Determine the (x, y) coordinate at the center of the cell enclosing the given text.  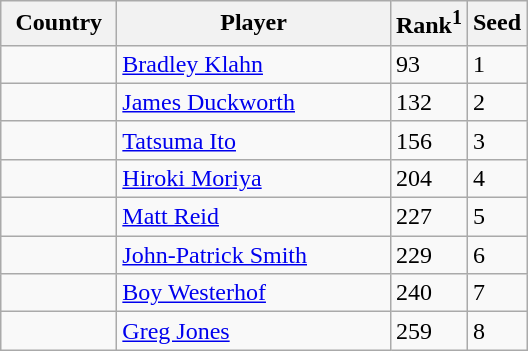
Country (59, 24)
240 (428, 293)
229 (428, 255)
Matt Reid (254, 217)
Hiroki Moriya (254, 178)
8 (496, 331)
Rank1 (428, 24)
132 (428, 102)
7 (496, 293)
156 (428, 140)
Tatsuma Ito (254, 140)
Seed (496, 24)
204 (428, 178)
4 (496, 178)
259 (428, 331)
6 (496, 255)
5 (496, 217)
2 (496, 102)
Boy Westerhof (254, 293)
Bradley Klahn (254, 64)
3 (496, 140)
James Duckworth (254, 102)
1 (496, 64)
Greg Jones (254, 331)
227 (428, 217)
Player (254, 24)
93 (428, 64)
John-Patrick Smith (254, 255)
